Output the [x, y] coordinate of the center of the cell containing the given text.  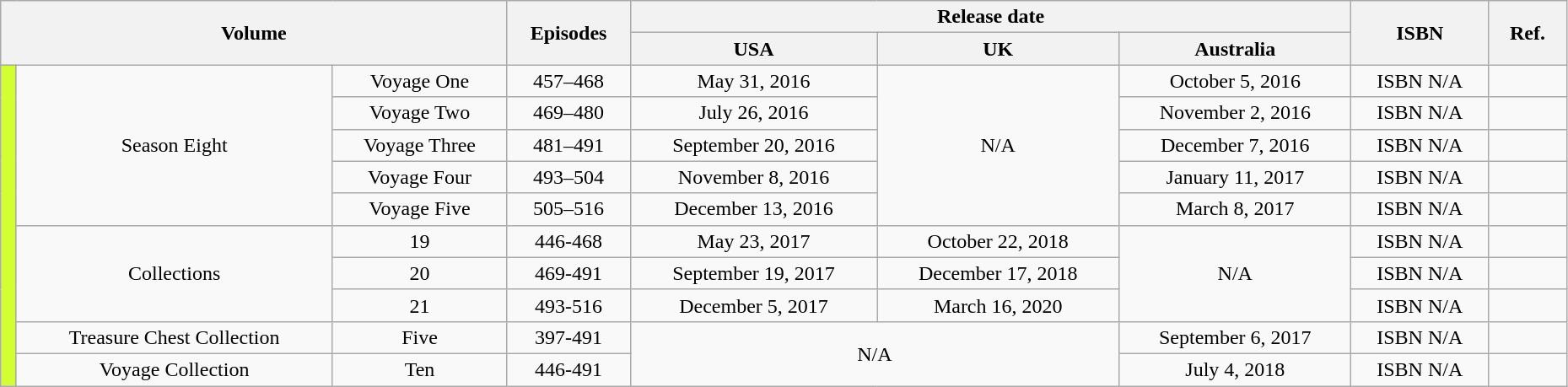
May 23, 2017 [754, 241]
Episodes [568, 33]
Voyage One [420, 81]
Voyage Three [420, 145]
UK [999, 49]
481–491 [568, 145]
October 5, 2016 [1235, 81]
December 7, 2016 [1235, 145]
May 31, 2016 [754, 81]
469–480 [568, 113]
September 6, 2017 [1235, 337]
March 8, 2017 [1235, 209]
469-491 [568, 273]
Voyage Four [420, 177]
March 16, 2020 [999, 305]
USA [754, 49]
493–504 [568, 177]
Volume [254, 33]
19 [420, 241]
ISBN [1420, 33]
November 2, 2016 [1235, 113]
Season Eight [174, 145]
493-516 [568, 305]
September 19, 2017 [754, 273]
Treasure Chest Collection [174, 337]
July 26, 2016 [754, 113]
21 [420, 305]
July 4, 2018 [1235, 369]
446-468 [568, 241]
397-491 [568, 337]
Ref. [1528, 33]
December 17, 2018 [999, 273]
September 20, 2016 [754, 145]
Collections [174, 273]
Five [420, 337]
457–468 [568, 81]
January 11, 2017 [1235, 177]
Ten [420, 369]
446-491 [568, 369]
Voyage Five [420, 209]
505–516 [568, 209]
20 [420, 273]
Australia [1235, 49]
Voyage Two [420, 113]
December 5, 2017 [754, 305]
December 13, 2016 [754, 209]
November 8, 2016 [754, 177]
October 22, 2018 [999, 241]
Voyage Collection [174, 369]
Release date [990, 17]
